Output the [X, Y] coordinate of the center of the cell containing the given text.  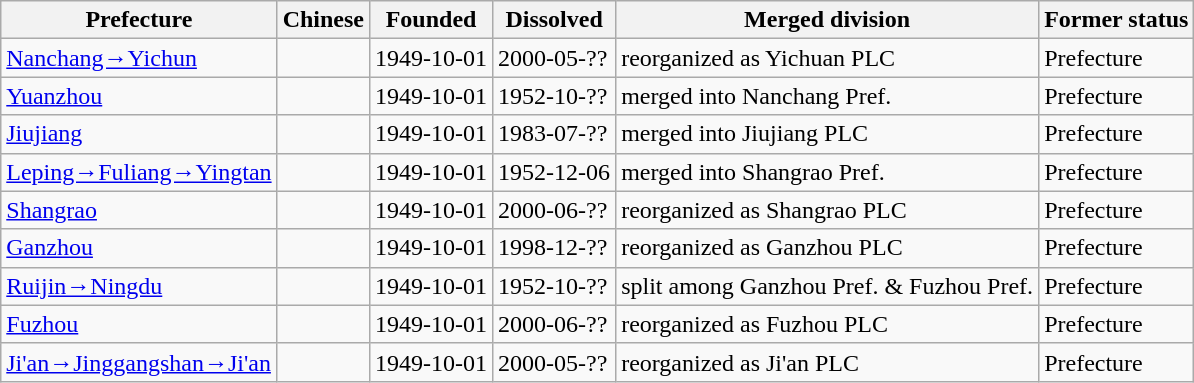
merged into Shangrao Pref. [828, 172]
split among Ganzhou Pref. & Fuzhou Pref. [828, 286]
Dissolved [554, 20]
Founded [432, 20]
Yuanzhou [139, 96]
merged into Jiujiang PLC [828, 134]
Former status [1116, 20]
1983-07-?? [554, 134]
Shangrao [139, 210]
Ruijin→Ningdu [139, 286]
merged into Nanchang Pref. [828, 96]
Chinese [323, 20]
Merged division [828, 20]
reorganized as Ganzhou PLC [828, 248]
Nanchang→Yichun [139, 58]
1952-12-06 [554, 172]
Jiujiang [139, 134]
reorganized as Shangrao PLC [828, 210]
Leping→Fuliang→Yingtan [139, 172]
reorganized as Ji'an PLC [828, 362]
reorganized as Fuzhou PLC [828, 324]
1998-12-?? [554, 248]
Ji'an→Jinggangshan→Ji'an [139, 362]
Ganzhou [139, 248]
Fuzhou [139, 324]
reorganized as Yichuan PLC [828, 58]
